Pinpoint the cell where the given text exists, returning its (x, y) midpoint coordinate. 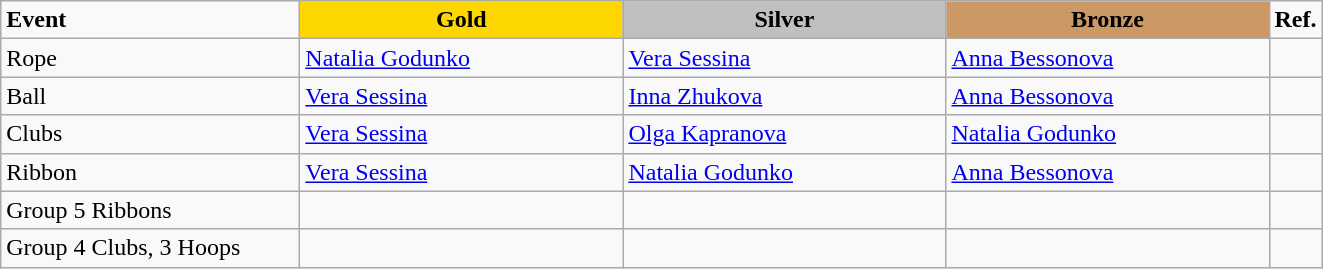
Bronze (1108, 20)
Clubs (150, 134)
Ribbon (150, 172)
Group 4 Clubs, 3 Hoops (150, 248)
Inna Zhukova (784, 96)
Ref. (1296, 20)
Event (150, 20)
Gold (462, 20)
Silver (784, 20)
Group 5 Ribbons (150, 210)
Ball (150, 96)
Rope (150, 58)
Olga Kapranova (784, 134)
